Return the (x, y) coordinate for the center point of the cell that contains the specified text.  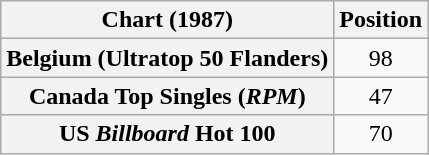
Chart (1987) (168, 20)
Canada Top Singles (RPM) (168, 96)
Belgium (Ultratop 50 Flanders) (168, 58)
47 (381, 96)
98 (381, 58)
Position (381, 20)
70 (381, 134)
US Billboard Hot 100 (168, 134)
